Find where the given text appears and provide that cell's center as (X, Y) coordinate. 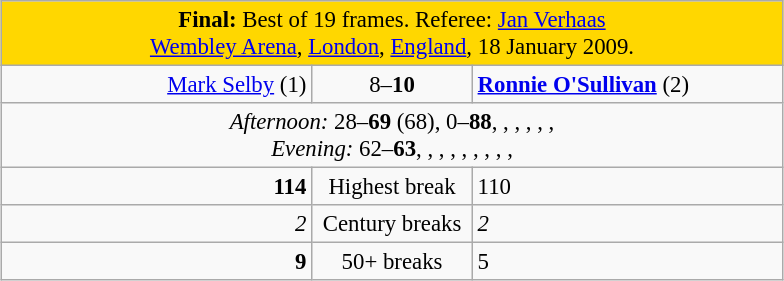
9 (156, 262)
110 (628, 187)
Century breaks (392, 224)
5 (628, 262)
Afternoon: 28–69 (68), 0–88, , , , , , Evening: 62–63, , , , , , , , , (392, 136)
8–10 (392, 85)
Mark Selby (1) (156, 85)
114 (156, 187)
Ronnie O'Sullivan (2) (628, 85)
Highest break (392, 187)
50+ breaks (392, 262)
Final: Best of 19 frames. Referee: Jan VerhaasWembley Arena, London, England, 18 January 2009. (392, 34)
